For the text-containing cell, return its midpoint in [X, Y] coordinate format. 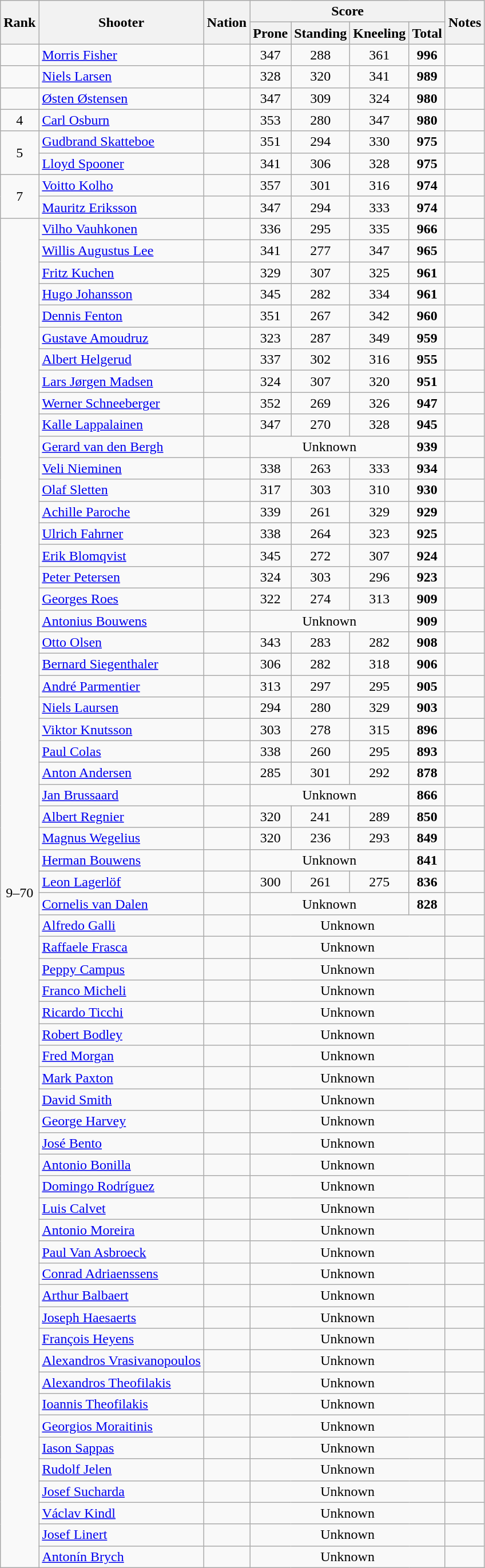
966 [427, 229]
325 [380, 273]
965 [427, 250]
270 [320, 425]
Østen Østensen [121, 98]
Alexandros Theofilakis [121, 1383]
Mauritz Eriksson [121, 207]
José Bento [121, 1143]
274 [320, 599]
905 [427, 686]
283 [320, 643]
Alfredo Galli [121, 925]
285 [271, 773]
903 [427, 708]
Domingo Rodríguez [121, 1187]
336 [271, 229]
866 [427, 795]
Otto Olsen [121, 643]
Veli Nieminen [121, 468]
337 [271, 360]
Viktor Knutsson [121, 730]
Antonius Bouwens [121, 620]
269 [320, 403]
Georgios Moraitinis [121, 1426]
334 [380, 295]
Werner Schneeberger [121, 403]
263 [320, 468]
Conrad Adriaenssens [121, 1273]
Nation [226, 22]
342 [380, 316]
310 [380, 490]
Albert Regnier [121, 817]
275 [380, 882]
Fritz Kuchen [121, 273]
Prone [271, 33]
Ioannis Theofilakis [121, 1404]
236 [320, 838]
Magnus Wegelius [121, 838]
925 [427, 534]
Fred Morgan [121, 1056]
Rank [19, 22]
923 [427, 577]
Kalle Lappalainen [121, 425]
5 [19, 153]
Mark Paxton [121, 1078]
Robert Bodley [121, 1034]
Niels Laursen [121, 708]
Arthur Balbaert [121, 1295]
Gustave Amoudruz [121, 338]
302 [320, 360]
Kneeling [380, 33]
Willis Augustus Lee [121, 250]
361 [380, 55]
Paul Colas [121, 751]
287 [320, 338]
335 [380, 229]
Anton Andersen [121, 773]
264 [320, 534]
Josef Sucharda [121, 1491]
260 [320, 751]
357 [271, 185]
André Parmentier [121, 686]
Voitto Kolho [121, 185]
Score [348, 11]
930 [427, 490]
Erik Blomqvist [121, 555]
296 [380, 577]
Antonio Moreira [121, 1230]
951 [427, 381]
Ricardo Ticchi [121, 1013]
241 [320, 817]
315 [380, 730]
352 [271, 403]
Olaf Sletten [121, 490]
Peter Petersen [121, 577]
Lloyd Spooner [121, 164]
945 [427, 425]
934 [427, 468]
300 [271, 882]
David Smith [121, 1100]
326 [380, 403]
309 [320, 98]
278 [320, 730]
7 [19, 196]
317 [271, 490]
Antonín Brych [121, 1557]
François Heyens [121, 1339]
Notes [464, 22]
Leon Lagerlöf [121, 882]
Herman Bouwens [121, 860]
878 [427, 773]
Standing [320, 33]
289 [380, 817]
Hugo Johansson [121, 295]
272 [320, 555]
850 [427, 817]
292 [380, 773]
Antonio Bonilla [121, 1165]
828 [427, 904]
330 [380, 142]
Rudolf Jelen [121, 1470]
Bernard Siegenthaler [121, 664]
Václav Kindl [121, 1513]
Gerard van den Bergh [121, 447]
267 [320, 316]
288 [320, 55]
Georges Roes [121, 599]
849 [427, 838]
947 [427, 403]
Ulrich Fahrner [121, 534]
Dennis Fenton [121, 316]
Gudbrand Skatteboe [121, 142]
293 [380, 838]
906 [427, 664]
989 [427, 77]
9–70 [19, 893]
908 [427, 643]
996 [427, 55]
Joseph Haesaerts [121, 1317]
349 [380, 338]
Shooter [121, 22]
George Harvey [121, 1121]
Alexandros Vrasivanopoulos [121, 1361]
297 [320, 686]
959 [427, 338]
Paul Van Asbroeck [121, 1252]
Raffaele Frasca [121, 947]
277 [320, 250]
318 [380, 664]
836 [427, 882]
4 [19, 120]
896 [427, 730]
Cornelis van Dalen [121, 904]
960 [427, 316]
Iason Sappas [121, 1448]
Morris Fisher [121, 55]
Albert Helgerud [121, 360]
Vilho Vauhkonen [121, 229]
929 [427, 512]
Achille Paroche [121, 512]
841 [427, 860]
939 [427, 447]
Jan Brussaard [121, 795]
Luis Calvet [121, 1208]
Lars Jørgen Madsen [121, 381]
Peppy Campus [121, 969]
Total [427, 33]
339 [271, 512]
Josef Linert [121, 1535]
Carl Osburn [121, 120]
Franco Micheli [121, 991]
955 [427, 360]
Niels Larsen [121, 77]
322 [271, 599]
924 [427, 555]
343 [271, 643]
353 [271, 120]
893 [427, 751]
